Detect which cell encompasses the target text, then output its (X, Y) center coordinate. 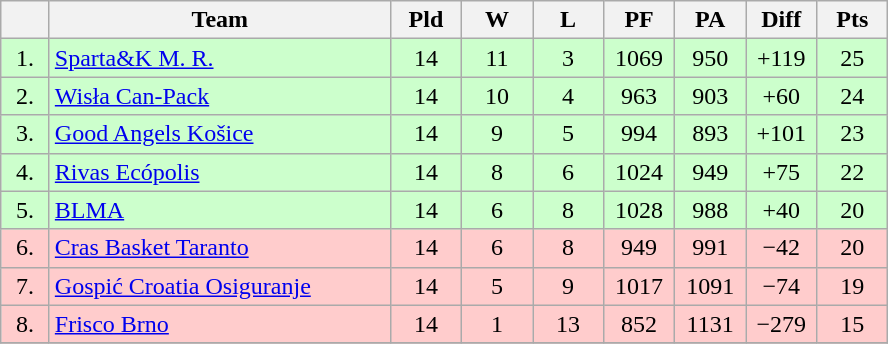
Cras Basket Taranto (220, 248)
19 (852, 286)
Frisco Brno (220, 324)
893 (710, 134)
994 (640, 134)
−74 (782, 286)
950 (710, 58)
Rivas Ecópolis (220, 172)
3. (26, 134)
1017 (640, 286)
4 (568, 96)
+40 (782, 210)
BLMA (220, 210)
13 (568, 324)
2. (26, 96)
15 (852, 324)
1131 (710, 324)
991 (710, 248)
1091 (710, 286)
Diff (782, 20)
Wisła Can-Pack (220, 96)
Team (220, 20)
+119 (782, 58)
1069 (640, 58)
25 (852, 58)
7. (26, 286)
963 (640, 96)
852 (640, 324)
4. (26, 172)
Pld (426, 20)
PA (710, 20)
−279 (782, 324)
6. (26, 248)
+101 (782, 134)
11 (496, 58)
Good Angels Košice (220, 134)
24 (852, 96)
Gospić Croatia Osiguranje (220, 286)
Pts (852, 20)
22 (852, 172)
5. (26, 210)
PF (640, 20)
1024 (640, 172)
+60 (782, 96)
903 (710, 96)
L (568, 20)
W (496, 20)
−42 (782, 248)
+75 (782, 172)
3 (568, 58)
1028 (640, 210)
23 (852, 134)
988 (710, 210)
10 (496, 96)
1. (26, 58)
1 (496, 324)
8. (26, 324)
Sparta&K M. R. (220, 58)
